Extract the (x, y) coordinate from the center of the cell holding the provided text.  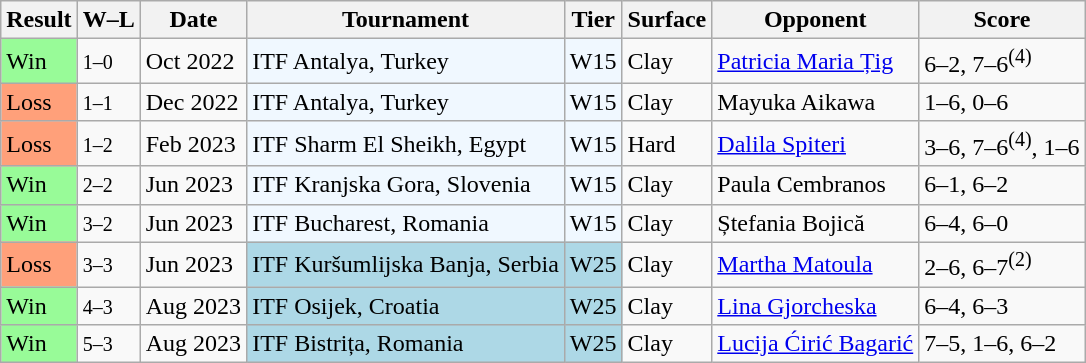
Ștefania Bojică (816, 223)
1–0 (108, 62)
Hard (667, 144)
ITF Bucharest, Romania (406, 223)
2–2 (108, 185)
Result (39, 20)
Mayuka Aikawa (816, 102)
6–1, 6–2 (1002, 185)
2–6, 6–7(2) (1002, 264)
6–4, 6–3 (1002, 306)
Tournament (406, 20)
5–3 (108, 344)
Paula Cembranos (816, 185)
Patricia Maria Țig (816, 62)
Dalila Spiteri (816, 144)
1–2 (108, 144)
Martha Matoula (816, 264)
ITF Bistrița, Romania (406, 344)
Score (1002, 20)
ITF Kranjska Gora, Slovenia (406, 185)
Opponent (816, 20)
6–2, 7–6(4) (1002, 62)
Lina Gjorcheska (816, 306)
Date (193, 20)
Feb 2023 (193, 144)
3–3 (108, 264)
4–3 (108, 306)
3–2 (108, 223)
Dec 2022 (193, 102)
ITF Kuršumlijska Banja, Serbia (406, 264)
ITF Osijek, Croatia (406, 306)
Lucija Ćirić Bagarić (816, 344)
ITF Sharm El Sheikh, Egypt (406, 144)
7–5, 1–6, 6–2 (1002, 344)
Tier (593, 20)
W–L (108, 20)
Oct 2022 (193, 62)
1–1 (108, 102)
3–6, 7–6(4), 1–6 (1002, 144)
6–4, 6–0 (1002, 223)
Surface (667, 20)
1–6, 0–6 (1002, 102)
